Pinpoint the cell where the given text exists, returning its [X, Y] midpoint coordinate. 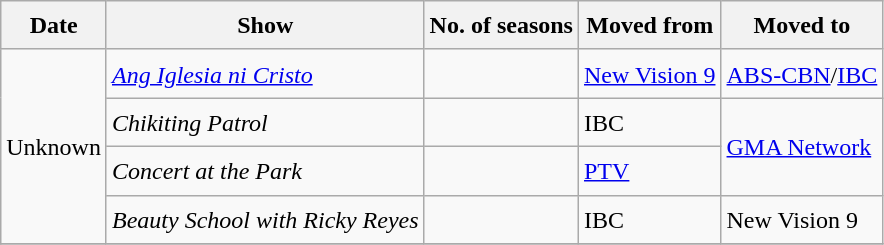
Moved to [802, 26]
No. of seasons [501, 26]
Unknown [54, 146]
Chikiting Patrol [265, 122]
Beauty School with Ricky Reyes [265, 220]
ABS-CBN/IBC [802, 74]
Moved from [650, 26]
Date [54, 26]
Ang Iglesia ni Cristo [265, 74]
Concert at the Park [265, 170]
GMA Network [802, 146]
Show [265, 26]
PTV [650, 170]
